For the text-containing cell, return its midpoint in (X, Y) coordinate format. 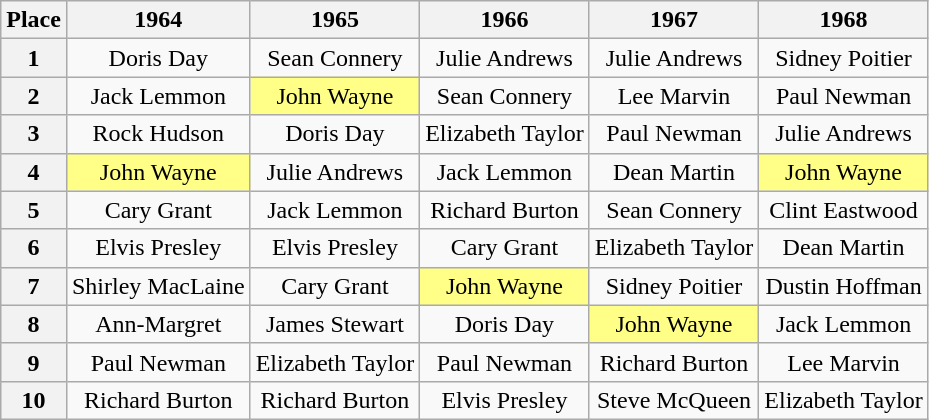
James Stewart (335, 324)
Place (34, 20)
Dustin Hoffman (844, 286)
1964 (158, 20)
Shirley MacLaine (158, 286)
6 (34, 248)
1966 (505, 20)
Clint Eastwood (844, 210)
4 (34, 172)
8 (34, 324)
7 (34, 286)
1 (34, 58)
5 (34, 210)
Steve McQueen (674, 400)
2 (34, 96)
1965 (335, 20)
1967 (674, 20)
9 (34, 362)
Ann-Margret (158, 324)
Rock Hudson (158, 134)
10 (34, 400)
1968 (844, 20)
3 (34, 134)
